Determine the (X, Y) coordinate at the center of the cell enclosing the given text.  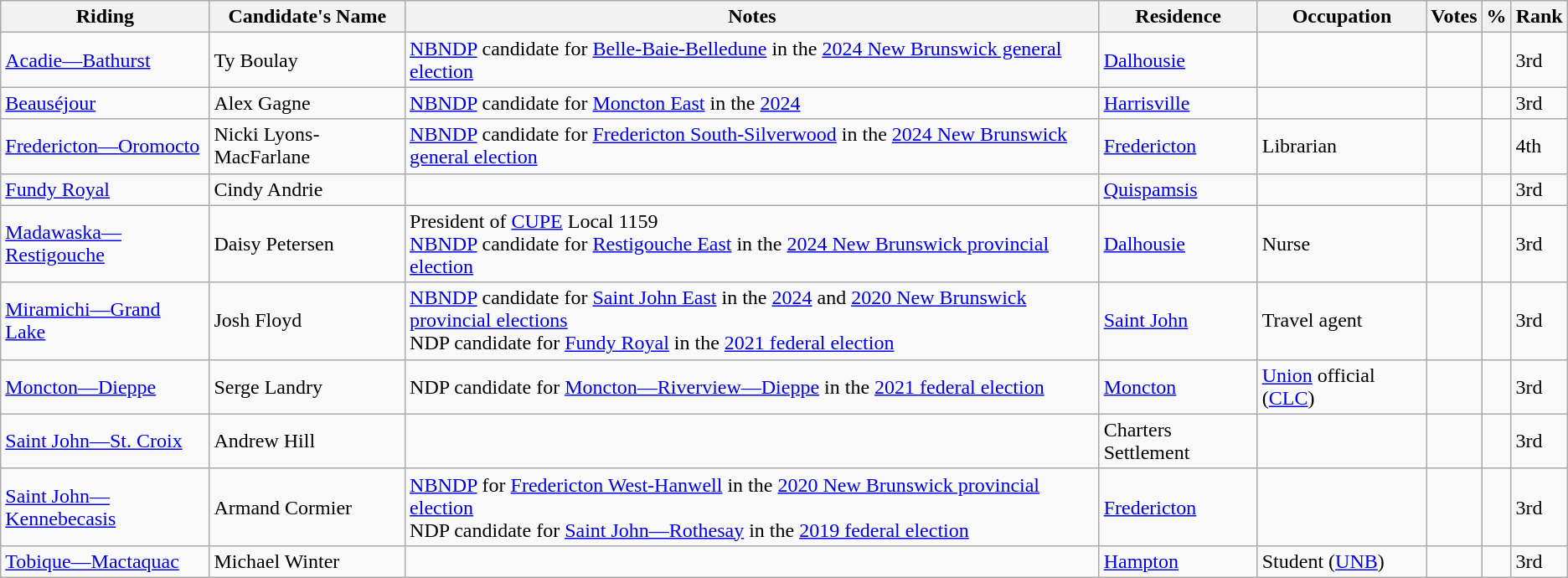
Cindy Andrie (307, 189)
Votes (1454, 17)
Miramichi—Grand Lake (106, 321)
Travel agent (1342, 321)
NBNDP for Fredericton West-Hanwell in the 2020 New Brunswick provincial election NDP candidate for Saint John—Rothesay in the 2019 federal election (752, 507)
Moncton (1178, 387)
Residence (1178, 17)
Andrew Hill (307, 441)
Charters Settlement (1178, 441)
President of CUPE Local 1159 NBNDP candidate for Restigouche East in the 2024 New Brunswick provincial election (752, 244)
Quispamsis (1178, 189)
Saint John—St. Croix (106, 441)
Beauséjour (106, 103)
Armand Cormier (307, 507)
Alex Gagne (307, 103)
Student (UNB) (1342, 561)
Riding (106, 17)
Fredericton—Oromocto (106, 146)
Acadie—Bathurst (106, 60)
Occupation (1342, 17)
Nicki Lyons-MacFarlane (307, 146)
Michael Winter (307, 561)
Union official (CLC) (1342, 387)
Fundy Royal (106, 189)
Daisy Petersen (307, 244)
Saint John (1178, 321)
4th (1540, 146)
NBNDP candidate for Belle-Baie-Belledune in the 2024 New Brunswick general election (752, 60)
Ty Boulay (307, 60)
Nurse (1342, 244)
NDP candidate for Moncton—Riverview—Dieppe in the 2021 federal election (752, 387)
Madawaska—Restigouche (106, 244)
Candidate's Name (307, 17)
Moncton—Dieppe (106, 387)
NBNDP candidate for Moncton East in the 2024 (752, 103)
Rank (1540, 17)
Hampton (1178, 561)
Saint John—Kennebecasis (106, 507)
Serge Landry (307, 387)
NBNDP candidate for Fredericton South-Silverwood in the 2024 New Brunswick general election (752, 146)
Notes (752, 17)
% (1496, 17)
Harrisville (1178, 103)
Librarian (1342, 146)
Tobique—Mactaquac (106, 561)
Josh Floyd (307, 321)
